Return the [X, Y] coordinate for the center point of the cell that contains the specified text.  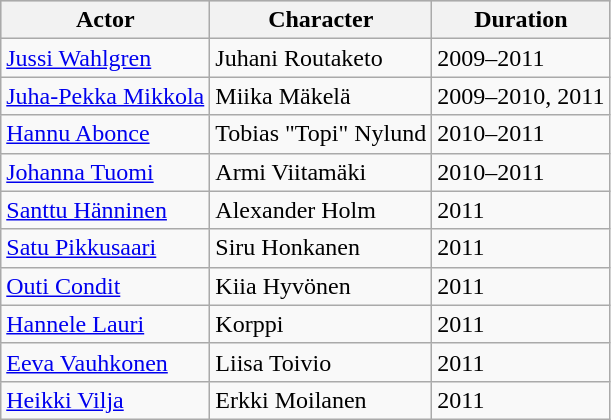
Actor [106, 20]
Armi Viitamäki [321, 172]
Jussi Wahlgren [106, 58]
Satu Pikkusaari [106, 248]
Miika Mäkelä [321, 96]
Kiia Hyvönen [321, 286]
Heikki Vilja [106, 400]
Alexander Holm [321, 210]
Siru Honkanen [321, 248]
2009–2011 [521, 58]
Character [321, 20]
2009–2010, 2011 [521, 96]
Hannele Lauri [106, 324]
Outi Condit [106, 286]
Santtu Hänninen [106, 210]
Erkki Moilanen [321, 400]
Duration [521, 20]
Juhani Routaketo [321, 58]
Korppi [321, 324]
Hannu Abonce [106, 134]
Eeva Vauhkonen [106, 362]
Liisa Toivio [321, 362]
Tobias "Topi" Nylund [321, 134]
Johanna Tuomi [106, 172]
Juha-Pekka Mikkola [106, 96]
